Return (X, Y) of the center of cell containing provided text 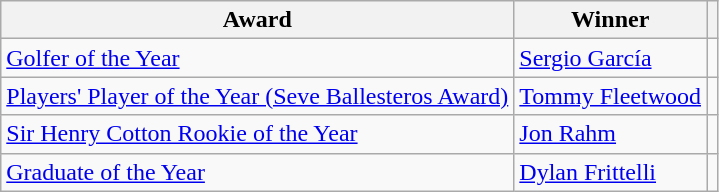
Players' Player of the Year (Seve Ballesteros Award) (258, 96)
Winner (610, 20)
Sir Henry Cotton Rookie of the Year (258, 134)
Sergio García (610, 58)
Graduate of the Year (258, 172)
Award (258, 20)
Dylan Frittelli (610, 172)
Golfer of the Year (258, 58)
Tommy Fleetwood (610, 96)
Jon Rahm (610, 134)
